Detect which cell encompasses the target text, then output its (x, y) center coordinate. 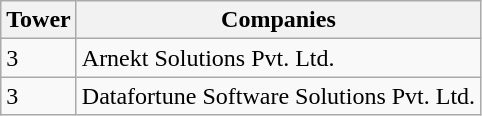
Datafortune Software Solutions Pvt. Ltd. (278, 96)
Tower (39, 20)
Arnekt Solutions Pvt. Ltd. (278, 58)
Companies (278, 20)
